Output the [X, Y] coordinate of the center of the cell containing the given text.  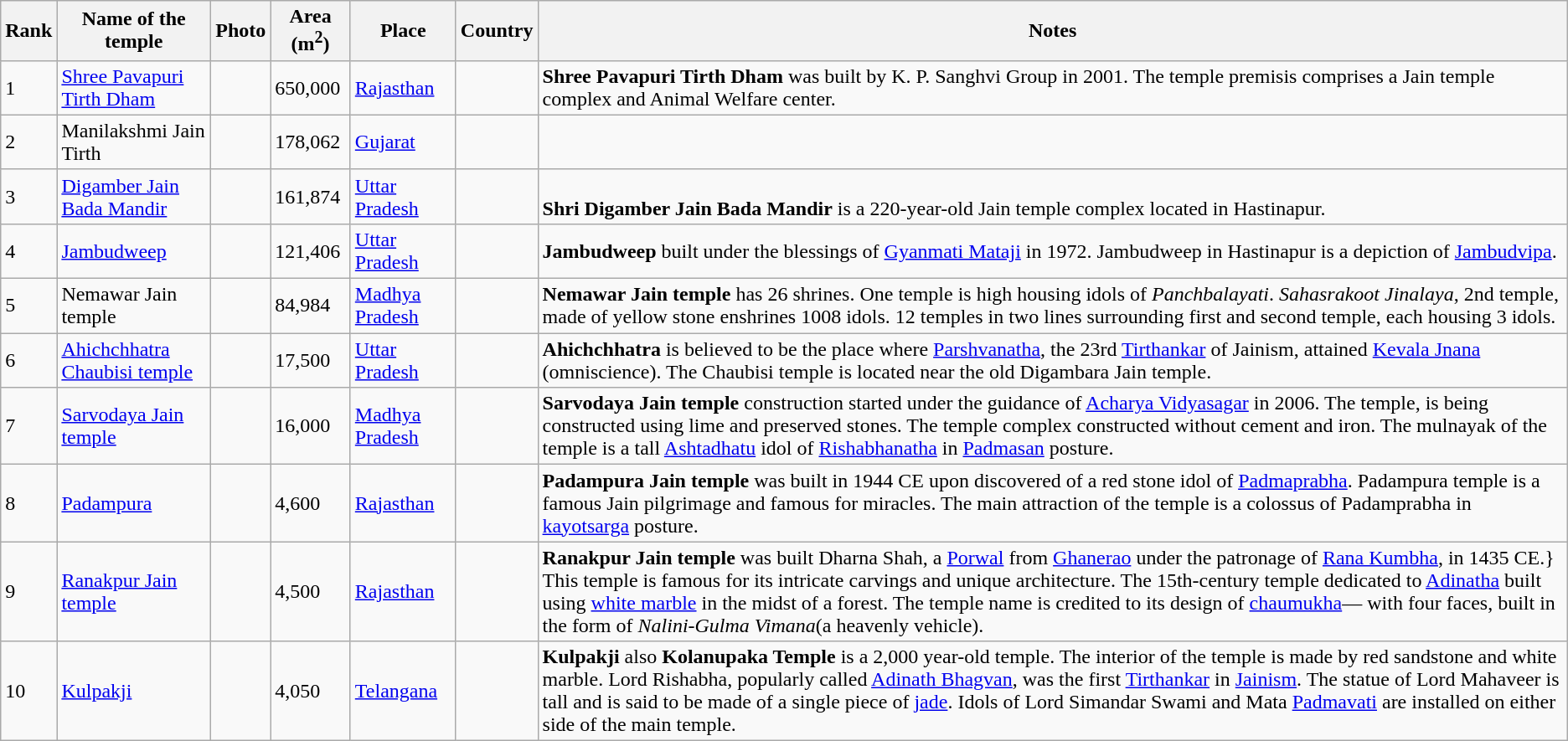
Photo [241, 31]
3 [28, 196]
4,500 [311, 591]
Jambudweep built under the blessings of Gyanmati Mataji in 1972. Jambudweep in Hastinapur is a depiction of Jambudvipa. [1052, 251]
1 [28, 87]
Country [497, 31]
Shree Pavapuri Tirth Dham was built by K. P. Sanghvi Group in 2001. The temple premisis comprises a Jain temple complex and Animal Welfare center. [1052, 87]
8 [28, 503]
Ahichchhatra Chaubisi temple [134, 360]
6 [28, 360]
Kulpakji [134, 692]
7 [28, 426]
2 [28, 142]
Manilakshmi Jain Tirth [134, 142]
650,000 [311, 87]
10 [28, 692]
Notes [1052, 31]
16,000 [311, 426]
4,600 [311, 503]
Area (m2) [311, 31]
5 [28, 306]
4,050 [311, 692]
Jambudweep [134, 251]
Name of the temple [134, 31]
9 [28, 591]
Sarvodaya Jain temple [134, 426]
Digamber Jain Bada Mandir [134, 196]
84,984 [311, 306]
Gujarat [403, 142]
Place [403, 31]
Ranakpur Jain temple [134, 591]
Telangana [403, 692]
17,500 [311, 360]
4 [28, 251]
Rank [28, 31]
Nemawar Jain temple [134, 306]
Padampura [134, 503]
121,406 [311, 251]
Shree Pavapuri Tirth Dham [134, 87]
Shri Digamber Jain Bada Mandir is a 220-year-old Jain temple complex located in Hastinapur. [1052, 196]
178,062 [311, 142]
161,874 [311, 196]
